From the cell containing the given text, extract its center point as (x, y) coordinate. 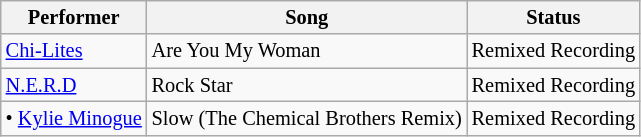
Performer (74, 17)
Status (554, 17)
N.E.R.D (74, 85)
• Kylie Minogue (74, 118)
Slow (The Chemical Brothers Remix) (307, 118)
Chi-Lites (74, 51)
Song (307, 17)
Rock Star (307, 85)
Are You My Woman (307, 51)
